Return the (X, Y) coordinate for the center point of the cell that contains the specified text.  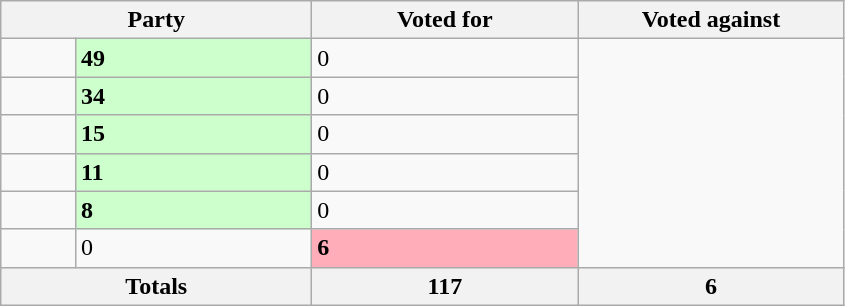
Totals (156, 286)
15 (193, 134)
Voted against (711, 20)
49 (193, 58)
34 (193, 96)
8 (193, 210)
117 (445, 286)
11 (193, 172)
Voted for (445, 20)
Party (156, 20)
